Return the (X, Y) coordinate for the center point of the cell that contains the specified text.  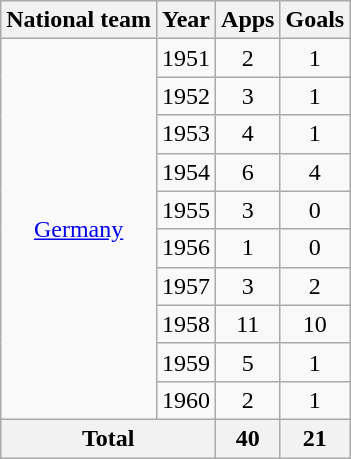
1954 (186, 172)
Goals (315, 20)
40 (248, 438)
1955 (186, 210)
6 (248, 172)
Year (186, 20)
1952 (186, 96)
5 (248, 362)
1957 (186, 286)
1951 (186, 58)
1959 (186, 362)
1958 (186, 324)
21 (315, 438)
10 (315, 324)
11 (248, 324)
Total (108, 438)
Germany (79, 230)
1953 (186, 134)
National team (79, 20)
1956 (186, 248)
Apps (248, 20)
1960 (186, 400)
